Extract the (x, y) coordinate from the center of the cell holding the provided text.  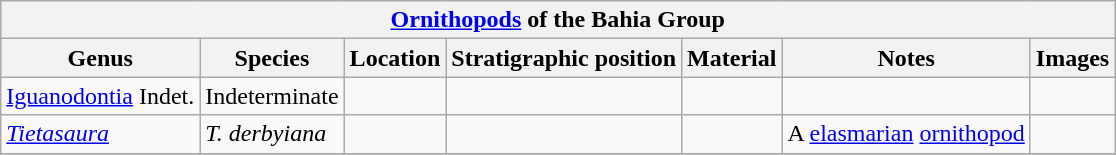
Ornithopods of the Bahia Group (558, 20)
Location (395, 58)
Notes (906, 58)
Images (1072, 58)
Indeterminate (272, 96)
Stratigraphic position (564, 58)
A elasmarian ornithopod (906, 134)
Iguanodontia Indet. (100, 96)
Genus (100, 58)
Tietasaura (100, 134)
Species (272, 58)
Material (732, 58)
T. derbyiana (272, 134)
